Search for the cell housing the specified text and yield its [x, y] center coordinate. 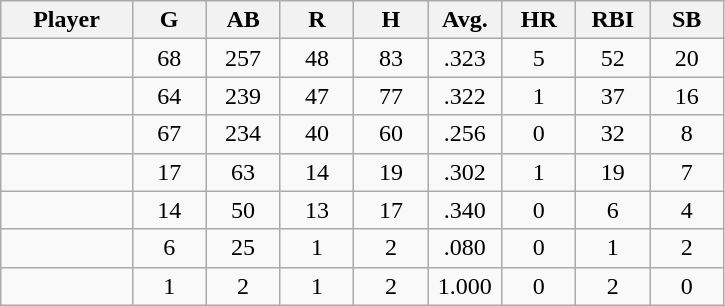
37 [613, 96]
H [391, 20]
52 [613, 58]
HR [539, 20]
4 [687, 210]
20 [687, 58]
.323 [465, 58]
40 [317, 134]
64 [169, 96]
SB [687, 20]
R [317, 20]
RBI [613, 20]
1.000 [465, 286]
.340 [465, 210]
.256 [465, 134]
7 [687, 172]
239 [243, 96]
13 [317, 210]
60 [391, 134]
50 [243, 210]
48 [317, 58]
G [169, 20]
77 [391, 96]
.302 [465, 172]
257 [243, 58]
AB [243, 20]
234 [243, 134]
68 [169, 58]
Player [66, 20]
63 [243, 172]
.080 [465, 248]
8 [687, 134]
67 [169, 134]
5 [539, 58]
16 [687, 96]
32 [613, 134]
25 [243, 248]
83 [391, 58]
Avg. [465, 20]
47 [317, 96]
.322 [465, 96]
